Search for the cell housing the specified text and yield its [x, y] center coordinate. 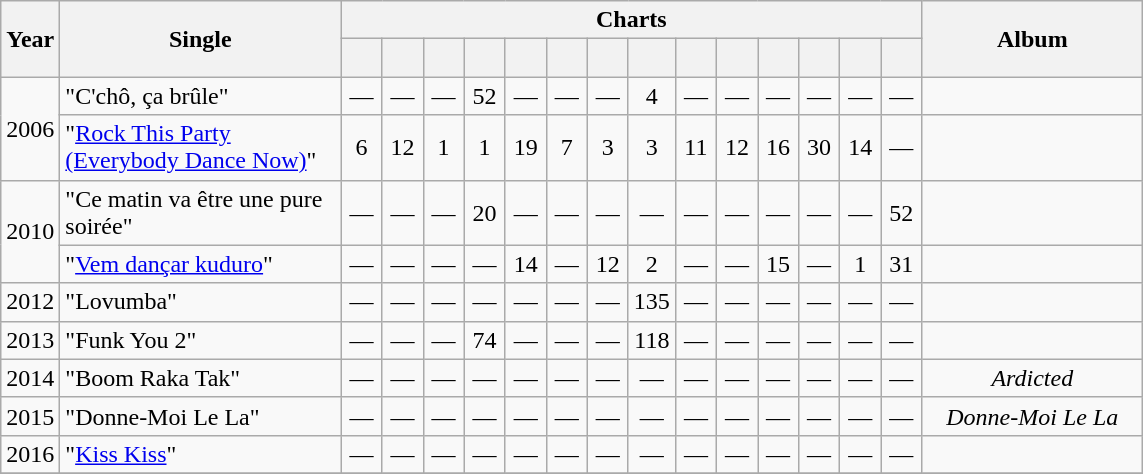
"Ce matin va être une pure soirée" [200, 212]
6 [362, 148]
"Funk You 2" [200, 340]
2015 [30, 416]
2014 [30, 378]
31 [902, 264]
2012 [30, 302]
7 [566, 148]
15 [778, 264]
"Rock This Party (Everybody Dance Now)" [200, 148]
"Vem dançar kuduro" [200, 264]
2016 [30, 454]
Album [1032, 39]
2013 [30, 340]
"Lovumba" [200, 302]
Donne-Moi Le La [1032, 416]
Year [30, 39]
19 [526, 148]
Ardicted [1032, 378]
16 [778, 148]
"C'chô, ça brûle" [200, 96]
"Donne-Moi Le La" [200, 416]
30 [820, 148]
4 [652, 96]
Charts [632, 20]
118 [652, 340]
135 [652, 302]
74 [484, 340]
"Boom Raka Tak" [200, 378]
2010 [30, 232]
20 [484, 212]
11 [696, 148]
"Kiss Kiss" [200, 454]
Single [200, 39]
2 [652, 264]
2006 [30, 128]
